For the text-containing cell, return its midpoint in (x, y) coordinate format. 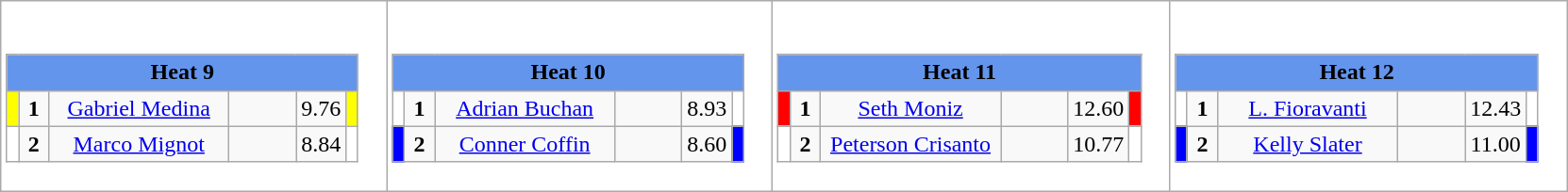
12.60 (1098, 108)
12.43 (1496, 108)
9.76 (321, 108)
8.93 (708, 108)
8.84 (321, 144)
Heat 12 1 L. Fioravanti 12.43 2 Kelly Slater 11.00 (1368, 96)
L. Fioravanti (1308, 108)
Peterson Crisanto (911, 144)
Seth Moniz (911, 108)
Heat 11 1 Seth Moniz 12.60 2 Peterson Crisanto 10.77 (972, 96)
Heat 10 1 Adrian Buchan 8.93 2 Conner Coffin 8.60 (579, 96)
8.60 (708, 144)
Gabriel Medina (140, 108)
Heat 12 (1357, 72)
11.00 (1496, 144)
Heat 9 (182, 72)
Heat 10 (568, 72)
Heat 11 (959, 72)
Heat 9 1 Gabriel Medina 9.76 2 Marco Mignot 8.84 (194, 96)
10.77 (1098, 144)
Kelly Slater (1308, 144)
Marco Mignot (140, 144)
Conner Coffin (525, 144)
Adrian Buchan (525, 108)
